Detect which cell encompasses the target text, then output its [x, y] center coordinate. 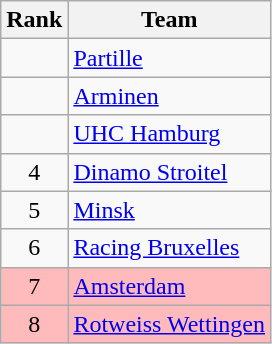
Racing Bruxelles [170, 248]
Arminen [170, 96]
5 [34, 210]
8 [34, 324]
Rotweiss Wettingen [170, 324]
Team [170, 20]
6 [34, 248]
Rank [34, 20]
4 [34, 172]
Minsk [170, 210]
Dinamo Stroitel [170, 172]
Partille [170, 58]
UHC Hamburg [170, 134]
Amsterdam [170, 286]
7 [34, 286]
